Find where the given text appears and provide that cell's center as (x, y) coordinate. 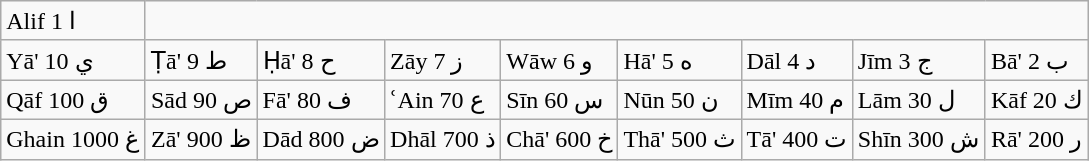
Dhāl 700 ذ (443, 139)
Nūn 50 ن (680, 100)
Ghain 1000 غ (74, 139)
Sīn 60 س (560, 100)
Tā' 400 ت (796, 139)
Yā' 10 ي (74, 60)
Sād 90 ص (201, 100)
Bā' 2 ب (1036, 60)
Wāw 6 و (560, 60)
Ḥā' 8 ح (321, 60)
Thā' 500 ث (680, 139)
Dāl 4 د (796, 60)
Kāf 20 ك (1036, 100)
Jīm 3 ج (918, 60)
Rā' 200 ر (1036, 139)
Alif ا 1 (74, 21)
Ṭā' 9 ط (201, 60)
Hā' 5 ه (680, 60)
Chā' 600 خ (560, 139)
Qāf 100 ق (74, 100)
Dād 800 ض (321, 139)
Shīn 300 ش (918, 139)
Fā' 80 ف (321, 100)
Zāy 7 ز (443, 60)
Mīm 40 م (796, 100)
Lām 30 ل (918, 100)
Zā' 900 ظ (201, 139)
ʿAin 70 ع (443, 100)
